Search for the cell housing the specified text and yield its [x, y] center coordinate. 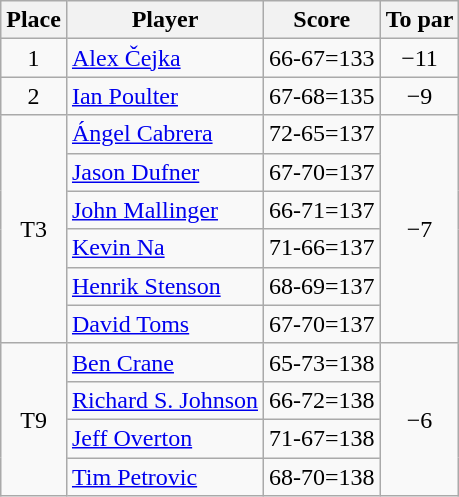
Ángel Cabrera [164, 134]
68-69=137 [322, 286]
T3 [34, 229]
Player [164, 20]
66-71=137 [322, 210]
John Mallinger [164, 210]
71-66=137 [322, 248]
Score [322, 20]
−6 [420, 419]
71-67=138 [322, 438]
1 [34, 58]
Place [34, 20]
−9 [420, 96]
2 [34, 96]
66-72=138 [322, 400]
−11 [420, 58]
T9 [34, 419]
68-70=138 [322, 477]
72-65=137 [322, 134]
Kevin Na [164, 248]
Alex Čejka [164, 58]
Ben Crane [164, 362]
David Toms [164, 324]
Jeff Overton [164, 438]
Jason Dufner [164, 172]
65-73=138 [322, 362]
67-68=135 [322, 96]
Tim Petrovic [164, 477]
To par [420, 20]
Richard S. Johnson [164, 400]
Henrik Stenson [164, 286]
−7 [420, 229]
66-67=133 [322, 58]
Ian Poulter [164, 96]
